Scan for the cell matching the given text and deliver its (X, Y) coordinate at center. 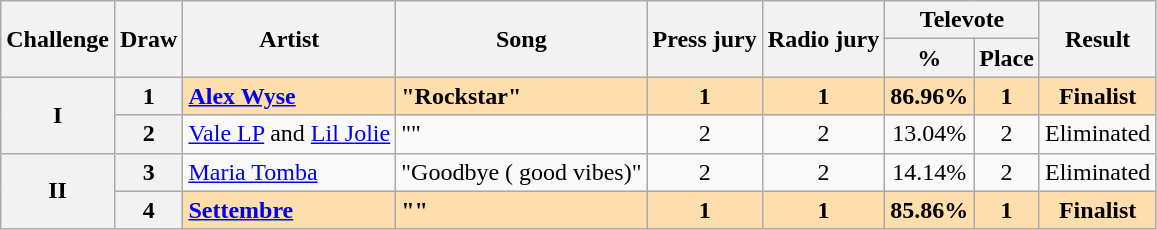
Televote (962, 20)
14.14% (930, 172)
Place (1007, 58)
II (58, 191)
"Rockstar" (522, 96)
85.86% (930, 210)
Draw (148, 39)
Vale LP and Lil Jolie (290, 134)
Alex Wyse (290, 96)
Challenge (58, 39)
Settembre (290, 210)
I (58, 115)
86.96% (930, 96)
Song (522, 39)
13.04% (930, 134)
3 (148, 172)
Artist (290, 39)
Maria Tomba (290, 172)
Result (1097, 39)
% (930, 58)
4 (148, 210)
Press jury (704, 39)
"Goodbye ( good vibes)" (522, 172)
Radio jury (823, 39)
